Determine the [X, Y] coordinate at the center of the cell enclosing the given text.  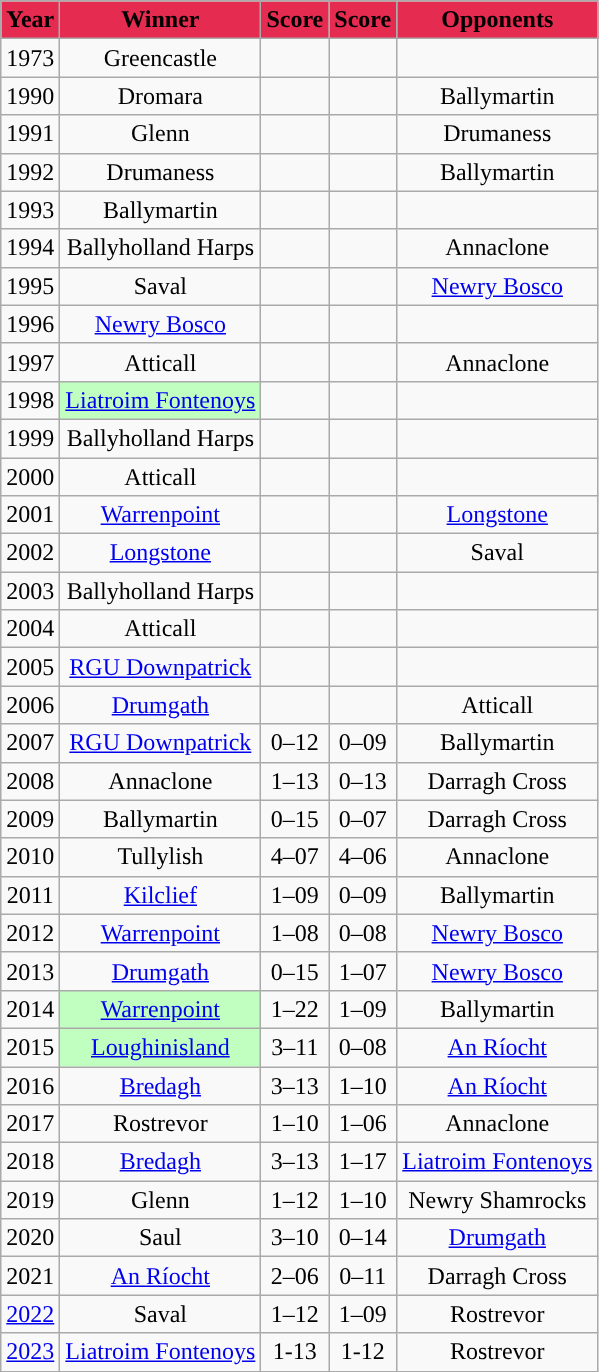
Kilclief [160, 895]
0–14 [363, 1238]
1998 [30, 400]
2003 [30, 591]
0–07 [363, 819]
1–06 [363, 1124]
1994 [30, 248]
3–11 [295, 1047]
1992 [30, 172]
2023 [30, 1352]
1–07 [363, 971]
2021 [30, 1276]
2009 [30, 819]
1–08 [295, 933]
2018 [30, 1162]
1999 [30, 438]
1-12 [363, 1352]
4–07 [295, 857]
1991 [30, 134]
Newry Shamrocks [498, 1200]
2014 [30, 1009]
1995 [30, 286]
1993 [30, 210]
Dromara [160, 96]
1–22 [295, 1009]
Opponents [498, 20]
2011 [30, 895]
1997 [30, 362]
2020 [30, 1238]
2010 [30, 857]
2–06 [295, 1276]
2004 [30, 629]
2015 [30, 1047]
2001 [30, 515]
0–11 [363, 1276]
1–13 [295, 781]
2007 [30, 743]
0–13 [363, 781]
Greencastle [160, 58]
2016 [30, 1085]
Saul [160, 1238]
1973 [30, 58]
1–17 [363, 1162]
1990 [30, 96]
Tullylish [160, 857]
2002 [30, 553]
1-13 [295, 1352]
2005 [30, 667]
2012 [30, 933]
2017 [30, 1124]
2006 [30, 705]
Loughinisland [160, 1047]
2000 [30, 477]
3–10 [295, 1238]
2022 [30, 1314]
2013 [30, 971]
1996 [30, 324]
Year [30, 20]
0–12 [295, 743]
Winner [160, 20]
2008 [30, 781]
2019 [30, 1200]
4–06 [363, 857]
